Return the [x, y] coordinate for the center point of the cell that contains the specified text.  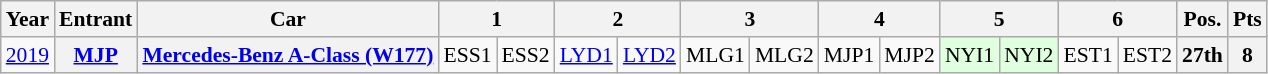
27th [1202, 55]
2 [618, 19]
2019 [28, 55]
NYI1 [970, 55]
MJP2 [910, 55]
Pos. [1202, 19]
3 [750, 19]
Year [28, 19]
MLG1 [716, 55]
LYD1 [586, 55]
EST2 [1148, 55]
LYD2 [650, 55]
NYI2 [1028, 55]
Car [288, 19]
1 [496, 19]
8 [1248, 55]
MJP1 [850, 55]
ESS1 [467, 55]
4 [880, 19]
Pts [1248, 19]
MLG2 [784, 55]
ESS2 [526, 55]
MJP [96, 55]
6 [1118, 19]
Mercedes-Benz A-Class (W177) [288, 55]
EST1 [1088, 55]
Entrant [96, 19]
5 [1000, 19]
